From the cell containing the given text, extract its center point as (X, Y) coordinate. 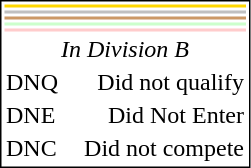
DNE (32, 115)
Did not qualify (154, 83)
DNC (32, 149)
In Division B (124, 49)
Did Not Enter (154, 115)
DNQ (32, 83)
Did not compete (154, 149)
